Pinpoint the cell where the given text exists, returning its (X, Y) midpoint coordinate. 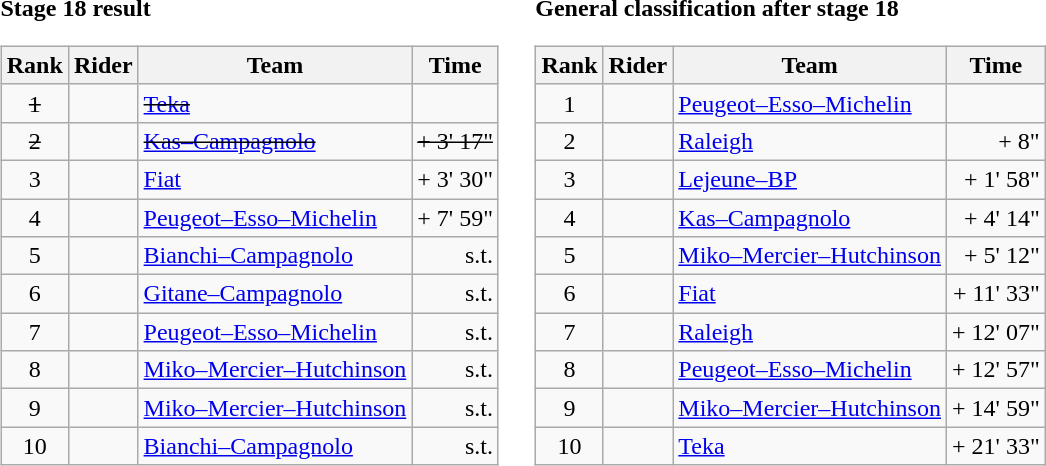
+ 7' 59" (456, 217)
+ 8" (996, 141)
Lejeune–BP (810, 179)
+ 3' 30" (456, 179)
+ 12' 07" (996, 332)
+ 5' 12" (996, 256)
+ 11' 33" (996, 294)
Gitane–Campagnolo (275, 294)
+ 14' 59" (996, 408)
+ 3' 17" (456, 141)
+ 12' 57" (996, 370)
+ 21' 33" (996, 446)
+ 1' 58" (996, 179)
+ 4' 14" (996, 217)
